Return the (X, Y) coordinate for the center point of the cell that contains the specified text.  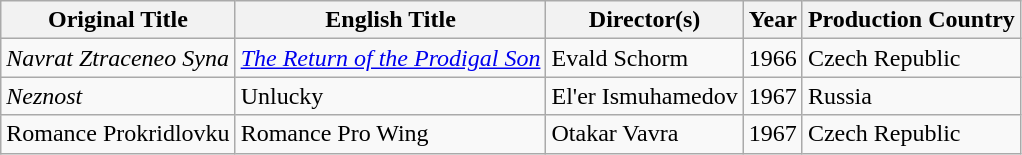
Navrat Ztraceneo Syna (118, 58)
English Title (390, 20)
The Return of the Prodigal Son (390, 58)
El'er Ismuhamedov (644, 96)
Unlucky (390, 96)
Romance Pro Wing (390, 134)
1966 (772, 58)
Original Title (118, 20)
Romance Prokridlovku (118, 134)
Production Country (911, 20)
Year (772, 20)
Russia (911, 96)
Evald Schorm (644, 58)
Director(s) (644, 20)
Otakar Vavra (644, 134)
Neznost (118, 96)
